Search for the cell housing the specified text and yield its [x, y] center coordinate. 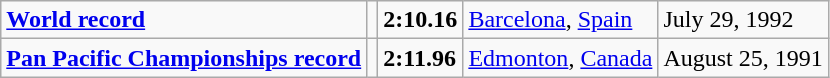
July 29, 1992 [743, 20]
Edmonton, Canada [560, 58]
August 25, 1991 [743, 58]
Pan Pacific Championships record [184, 58]
2:10.16 [420, 20]
World record [184, 20]
2:11.96 [420, 58]
Barcelona, Spain [560, 20]
